Search for the cell housing the specified text and yield its [x, y] center coordinate. 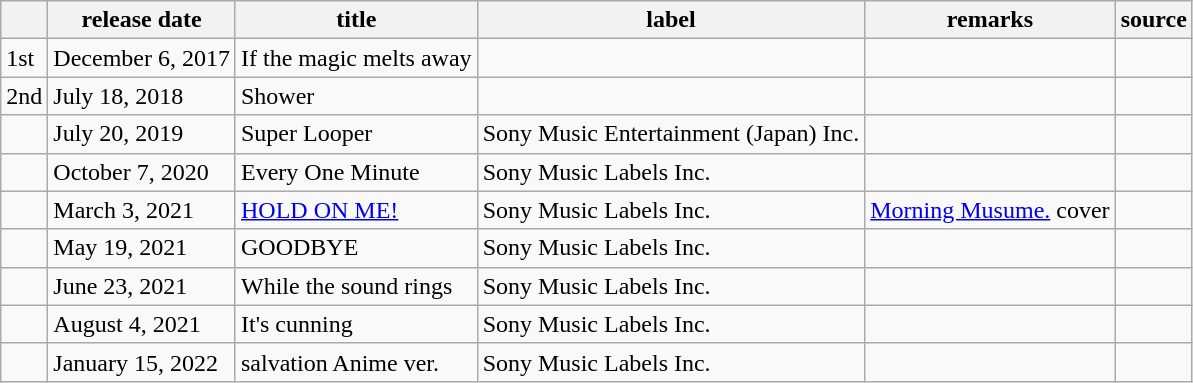
December 6, 2017 [142, 58]
October 7, 2020 [142, 172]
Shower [356, 96]
July 18, 2018 [142, 96]
Super Looper [356, 134]
While the sound rings [356, 286]
It's cunning [356, 324]
Every One Minute [356, 172]
2nd [24, 96]
March 3, 2021 [142, 210]
July 20, 2019 [142, 134]
June 23, 2021 [142, 286]
January 15, 2022 [142, 362]
If the magic melts away [356, 58]
release date [142, 20]
Morning Musume. cover [990, 210]
GOODBYE [356, 248]
title [356, 20]
HOLD ON ME! [356, 210]
source [1154, 20]
1st [24, 58]
August 4, 2021 [142, 324]
salvation Anime ver. [356, 362]
label [671, 20]
Sony Music Entertainment (Japan) Inc. [671, 134]
remarks [990, 20]
May 19, 2021 [142, 248]
